Pinpoint the cell where the given text exists, returning its [x, y] midpoint coordinate. 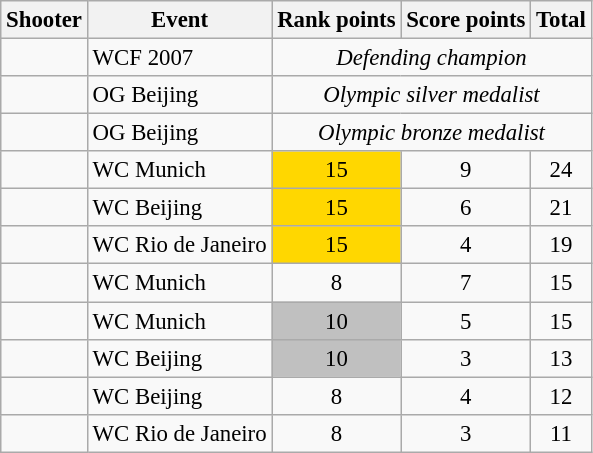
Score points [466, 20]
Shooter [44, 20]
9 [466, 170]
24 [561, 170]
13 [561, 358]
Rank points [336, 20]
7 [466, 283]
11 [561, 433]
Olympic silver medalist [432, 95]
19 [561, 245]
Event [180, 20]
6 [466, 208]
5 [466, 321]
Defending champion [432, 58]
Olympic bronze medalist [432, 133]
Total [561, 20]
WCF 2007 [180, 58]
21 [561, 208]
12 [561, 396]
